Find where the given text appears and provide that cell's center as [X, Y] coordinate. 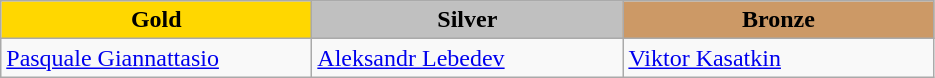
Silver [468, 20]
Gold [156, 20]
Pasquale Giannattasio [156, 58]
Bronze [778, 20]
Viktor Kasatkin [778, 58]
Aleksandr Lebedev [468, 58]
